Pinpoint the cell where the given text exists, returning its (x, y) midpoint coordinate. 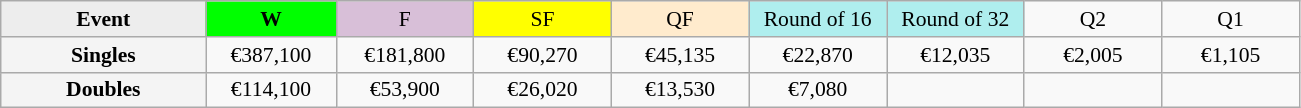
Q2 (1093, 19)
€387,100 (271, 55)
F (405, 19)
Doubles (104, 90)
Event (104, 19)
Round of 32 (955, 19)
Round of 16 (818, 19)
€114,100 (271, 90)
SF (543, 19)
€26,020 (543, 90)
Q1 (1231, 19)
€90,270 (543, 55)
€22,870 (818, 55)
€181,800 (405, 55)
€13,530 (680, 90)
€2,005 (1093, 55)
€1,105 (1231, 55)
€12,035 (955, 55)
€53,900 (405, 90)
€7,080 (818, 90)
W (271, 19)
QF (680, 19)
Singles (104, 55)
€45,135 (680, 55)
